Output the [X, Y] coordinate of the center of the cell containing the given text.  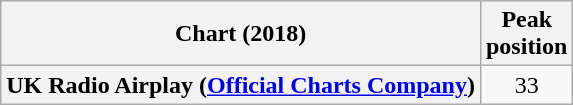
Peakposition [526, 34]
33 [526, 85]
UK Radio Airplay (Official Charts Company) [241, 85]
Chart (2018) [241, 34]
